From the cell containing the given text, extract its center point as [X, Y] coordinate. 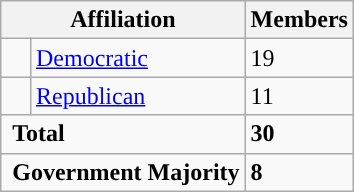
19 [299, 58]
Members [299, 20]
11 [299, 96]
Government Majority [123, 172]
30 [299, 134]
Democratic [138, 58]
8 [299, 172]
Affiliation [123, 20]
Republican [138, 96]
Total [123, 134]
